Scan for the cell matching the given text and deliver its (x, y) coordinate at center. 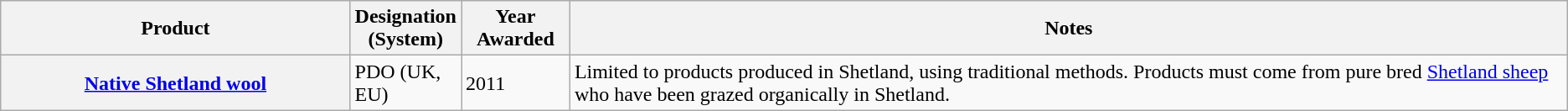
Product (176, 29)
PDO (UK, EU) (405, 82)
Designation (System) (405, 29)
Native Shetland wool (176, 82)
Notes (1069, 29)
2011 (515, 82)
Year Awarded (515, 29)
